Output the [X, Y] coordinate of the center of the cell containing the given text.  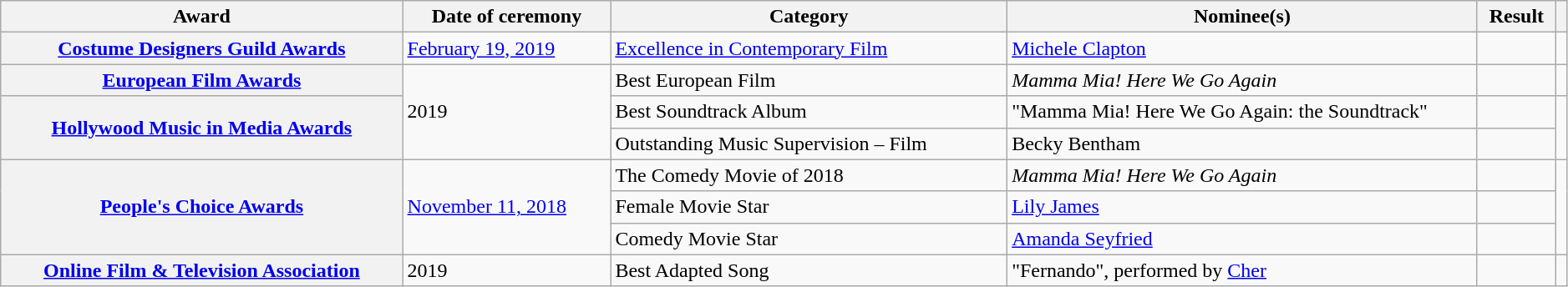
Result [1516, 17]
Amanda Seyfried [1243, 239]
Online Film & Television Association [202, 270]
Female Movie Star [809, 207]
People's Choice Awards [202, 207]
Best Soundtrack Album [809, 112]
Best Adapted Song [809, 270]
Award [202, 17]
November 11, 2018 [506, 207]
Lily James [1243, 207]
Hollywood Music in Media Awards [202, 128]
European Film Awards [202, 80]
Michele Clapton [1243, 48]
Costume Designers Guild Awards [202, 48]
February 19, 2019 [506, 48]
Excellence in Contemporary Film [809, 48]
Comedy Movie Star [809, 239]
Date of ceremony [506, 17]
Category [809, 17]
"Fernando", performed by Cher [1243, 270]
"Mamma Mia! Here We Go Again: the Soundtrack" [1243, 112]
Best European Film [809, 80]
The Comedy Movie of 2018 [809, 175]
Nominee(s) [1243, 17]
Outstanding Music Supervision – Film [809, 143]
Becky Bentham [1243, 143]
